Return the (x, y) coordinate for the center point of the cell that contains the specified text.  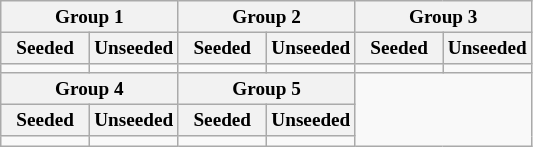
Group 2 (266, 17)
Group 1 (90, 17)
Group 3 (443, 17)
Group 4 (90, 89)
Group 5 (266, 89)
